Search for the cell housing the specified text and yield its [x, y] center coordinate. 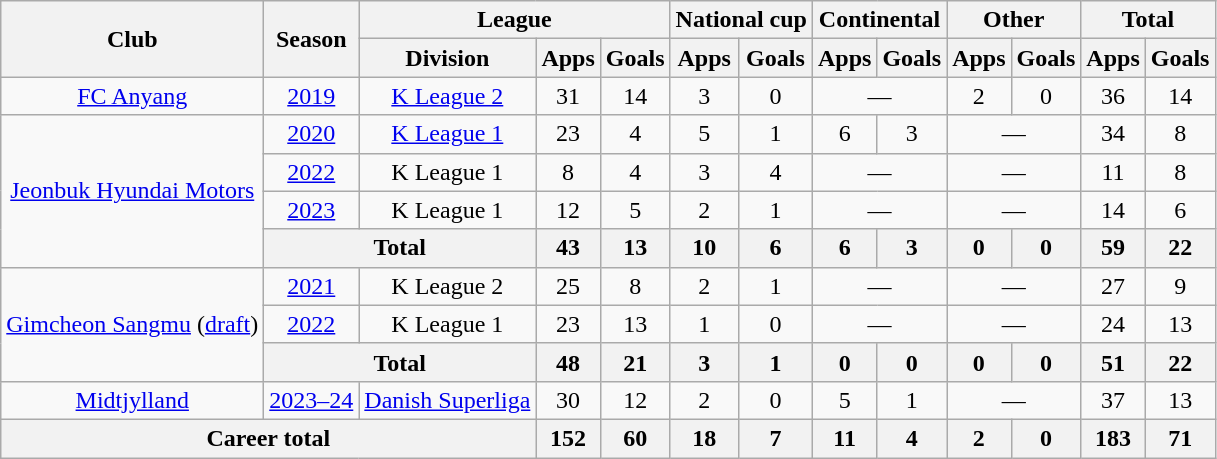
183 [1113, 438]
Jeonbuk Hyundai Motors [132, 191]
League [514, 20]
27 [1113, 286]
Season [312, 39]
Gimcheon Sangmu (draft) [132, 324]
37 [1113, 400]
2021 [312, 286]
7 [775, 438]
25 [568, 286]
Continental [879, 20]
2020 [312, 134]
FC Anyang [132, 96]
Danish Superliga [448, 400]
10 [704, 248]
2023 [312, 210]
24 [1113, 324]
21 [635, 362]
Midtjylland [132, 400]
30 [568, 400]
31 [568, 96]
Division [448, 58]
Career total [268, 438]
2023–24 [312, 400]
34 [1113, 134]
2019 [312, 96]
59 [1113, 248]
9 [1180, 286]
60 [635, 438]
43 [568, 248]
Club [132, 39]
Other [1014, 20]
51 [1113, 362]
36 [1113, 96]
71 [1180, 438]
18 [704, 438]
152 [568, 438]
48 [568, 362]
National cup [741, 20]
